Extract the [x, y] coordinate from the center of the cell holding the provided text.  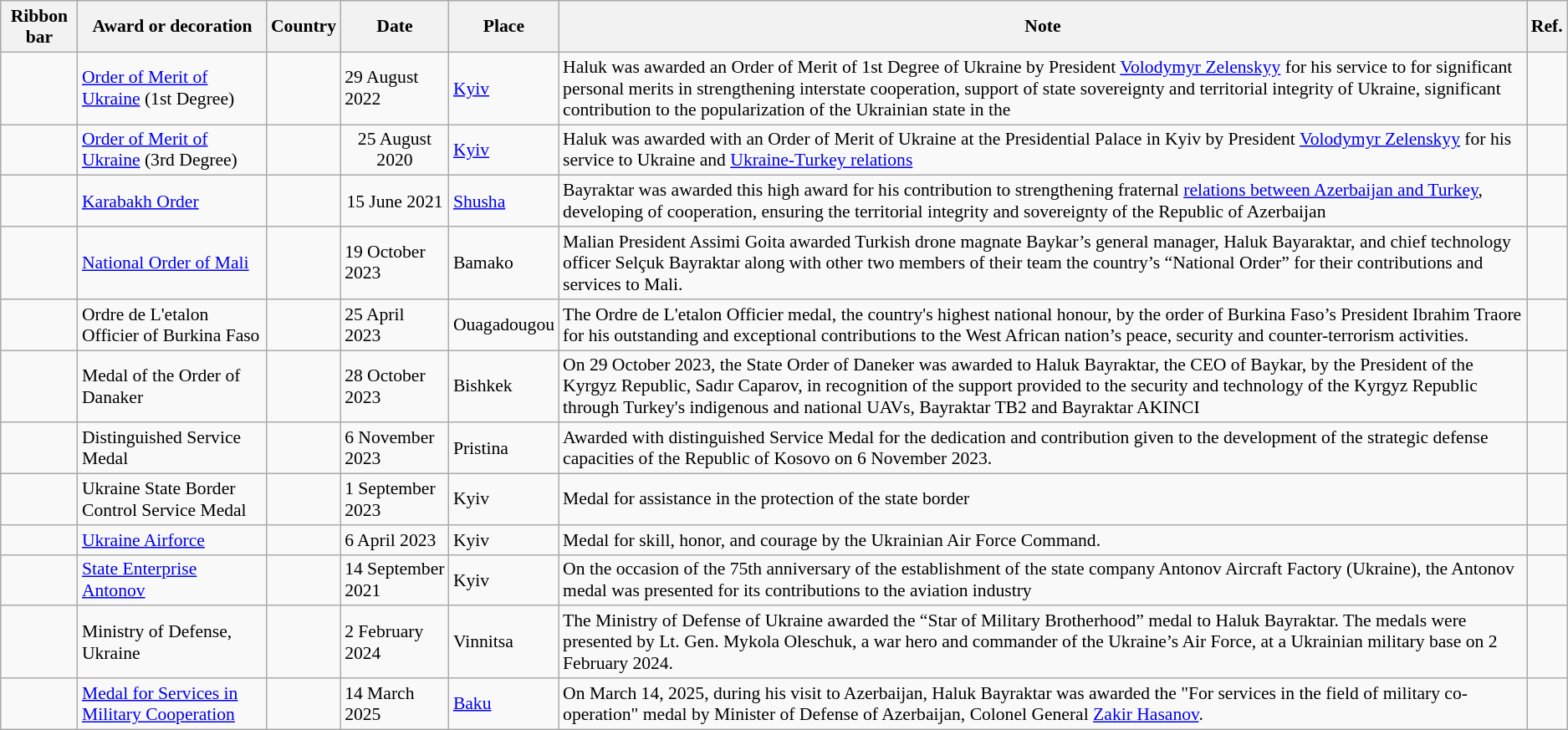
Shusha [503, 201]
15 June 2021 [395, 201]
Country [304, 27]
29 August 2022 [395, 89]
Medal of the Order of Danaker [172, 386]
25 August 2020 [395, 151]
Vinnitsa [503, 642]
Ouagadougou [503, 324]
Medal for Services in Military Cooperation [172, 704]
Bishkek [503, 386]
Medal for assistance in the protection of the state border [1043, 500]
6 April 2023 [395, 540]
Ukraine State Border Control Service Medal [172, 500]
Karabakh Order [172, 201]
6 November 2023 [395, 448]
Note [1043, 27]
State Enterprise Antonov [172, 580]
Ukraine Airforce [172, 540]
Award or decoration [172, 27]
Ordre de L'etalon Officier of Burkina Faso [172, 324]
Place [503, 27]
Date [395, 27]
Bamako [503, 263]
Baku [503, 704]
Ref. [1547, 27]
14 September 2021 [395, 580]
Distinguished Service Medal [172, 448]
28 October 2023 [395, 386]
Order of Merit of Ukraine (1st Degree) [172, 89]
14 March 2025 [395, 704]
Medal for skill, honor, and courage by the Ukrainian Air Force Command. [1043, 540]
2 February 2024 [395, 642]
Pristina [503, 448]
National Order of Mali [172, 263]
1 September 2023 [395, 500]
Order of Merit of Ukraine (3rd Degree) [172, 151]
19 October 2023 [395, 263]
Ministry of Defense, Ukraine [172, 642]
Ribbon bar [39, 27]
25 April 2023 [395, 324]
